Return the [x, y] coordinate for the center point of the cell that contains the specified text.  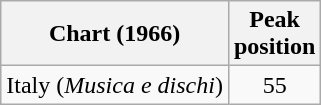
Italy (Musica e dischi) [115, 85]
55 [274, 85]
Peakposition [274, 34]
Chart (1966) [115, 34]
